Pinpoint the cell where the given text exists, returning its [X, Y] midpoint coordinate. 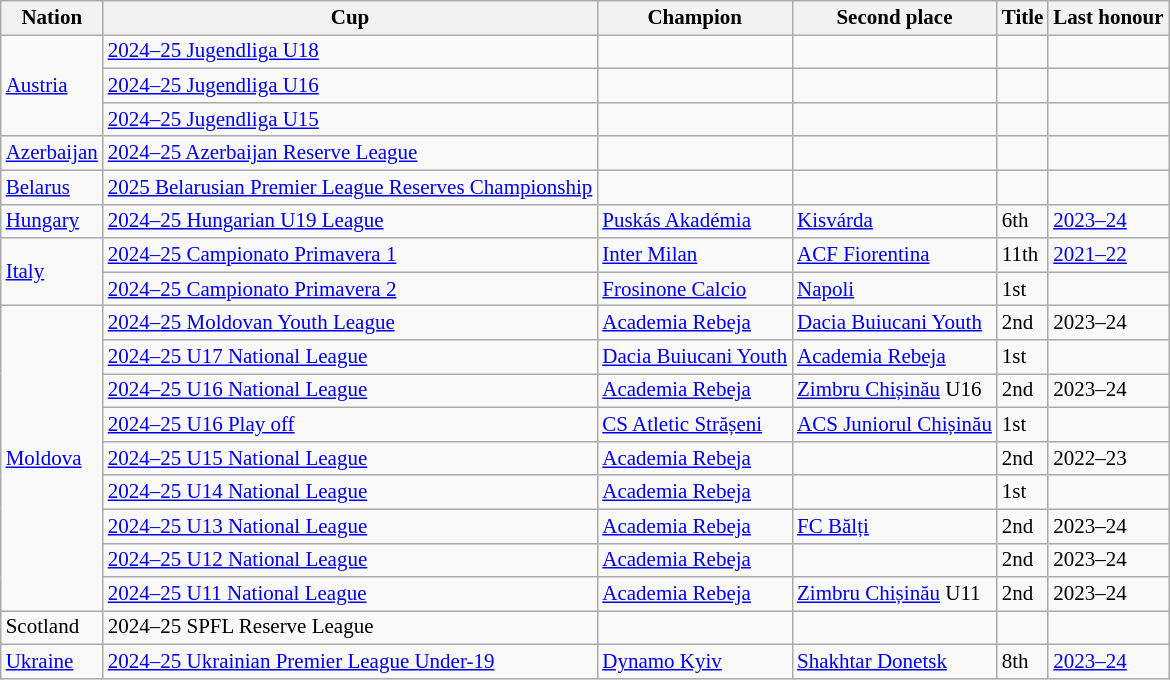
Inter Milan [694, 255]
2024–25 U14 National League [350, 492]
2024–25 Jugendliga U18 [350, 52]
2024–25 Azerbaijan Reserve League [350, 153]
2024–25 U17 National League [350, 357]
2024–25 Moldovan Youth League [350, 323]
Second place [894, 18]
2024–25 U15 National League [350, 458]
Title [1023, 18]
2024–25 U16 Play off [350, 424]
6th [1023, 221]
Zimbru Chișinău U16 [894, 391]
Azerbaijan [52, 153]
2024–25 U13 National League [350, 526]
2024–25 U16 National League [350, 391]
Belarus [52, 187]
Scotland [52, 628]
2024–25 SPFL Reserve League [350, 628]
Zimbru Chișinău U11 [894, 594]
CS Atletic Strășeni [694, 424]
2024–25 Campionato Primavera 1 [350, 255]
Cup [350, 18]
Dynamo Kyiv [694, 662]
Puskás Akadémia [694, 221]
Austria [52, 86]
Hungary [52, 221]
Ukraine [52, 662]
2024–25 Jugendliga U16 [350, 86]
ACS Juniorul Chișinău [894, 424]
Champion [694, 18]
Italy [52, 272]
11th [1023, 255]
Shakhtar Donetsk [894, 662]
2025 Belarusian Premier League Reserves Championship [350, 187]
FC Bălți [894, 526]
2024–25 Ukrainian Premier League Under-19 [350, 662]
8th [1023, 662]
2024–25 U11 National League [350, 594]
Frosinone Calcio [694, 289]
2021–22 [1108, 255]
Nation [52, 18]
Moldova [52, 458]
Napoli [894, 289]
ACF Fiorentina [894, 255]
2024–25 Jugendliga U15 [350, 119]
Kisvárda [894, 221]
2024–25 Campionato Primavera 2 [350, 289]
2024–25 U12 National League [350, 560]
Last honour [1108, 18]
2024–25 Hungarian U19 League [350, 221]
2022–23 [1108, 458]
